Detect which cell encompasses the target text, then output its [x, y] center coordinate. 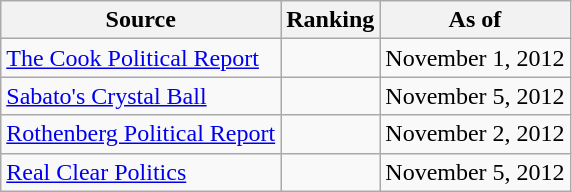
The Cook Political Report [141, 58]
Sabato's Crystal Ball [141, 96]
Source [141, 20]
Rothenberg Political Report [141, 134]
Real Clear Politics [141, 172]
Ranking [330, 20]
November 2, 2012 [475, 134]
November 1, 2012 [475, 58]
As of [475, 20]
